Scan for the cell matching the given text and deliver its [x, y] coordinate at center. 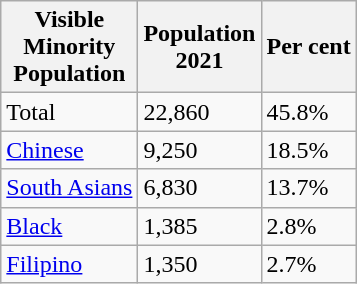
13.7% [308, 188]
9,250 [200, 150]
2.8% [308, 226]
45.8% [308, 112]
Chinese [70, 150]
Visible Minority Population [70, 47]
1,385 [200, 226]
22,860 [200, 112]
Population 2021 [200, 47]
2.7% [308, 264]
South Asians [70, 188]
Black [70, 226]
6,830 [200, 188]
Total [70, 112]
Filipino [70, 264]
18.5% [308, 150]
1,350 [200, 264]
Per cent [308, 47]
